Extract the (X, Y) coordinate from the center of the cell holding the provided text.  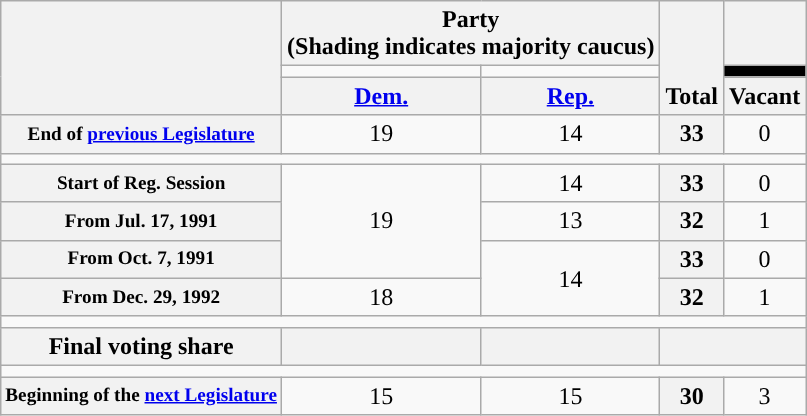
Total (692, 58)
Dem. (382, 96)
3 (764, 395)
Rep. (570, 96)
End of previous Legislature (142, 134)
Party (Shading indicates majority caucus) (471, 34)
From Dec. 29, 1992 (142, 297)
Vacant (764, 96)
13 (570, 221)
Start of Reg. Session (142, 183)
18 (382, 297)
From Oct. 7, 1991 (142, 259)
Final voting share (142, 346)
From Jul. 17, 1991 (142, 221)
30 (692, 395)
Beginning of the next Legislature (142, 395)
